Detect which cell encompasses the target text, then output its [X, Y] center coordinate. 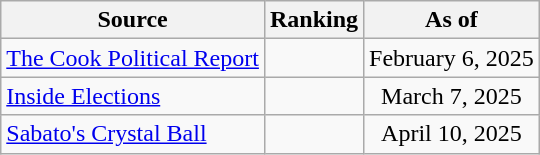
February 6, 2025 [452, 58]
As of [452, 20]
Source [133, 20]
Ranking [314, 20]
April 10, 2025 [452, 134]
March 7, 2025 [452, 96]
Inside Elections [133, 96]
Sabato's Crystal Ball [133, 134]
The Cook Political Report [133, 58]
